Pinpoint the cell where the given text exists, returning its (x, y) midpoint coordinate. 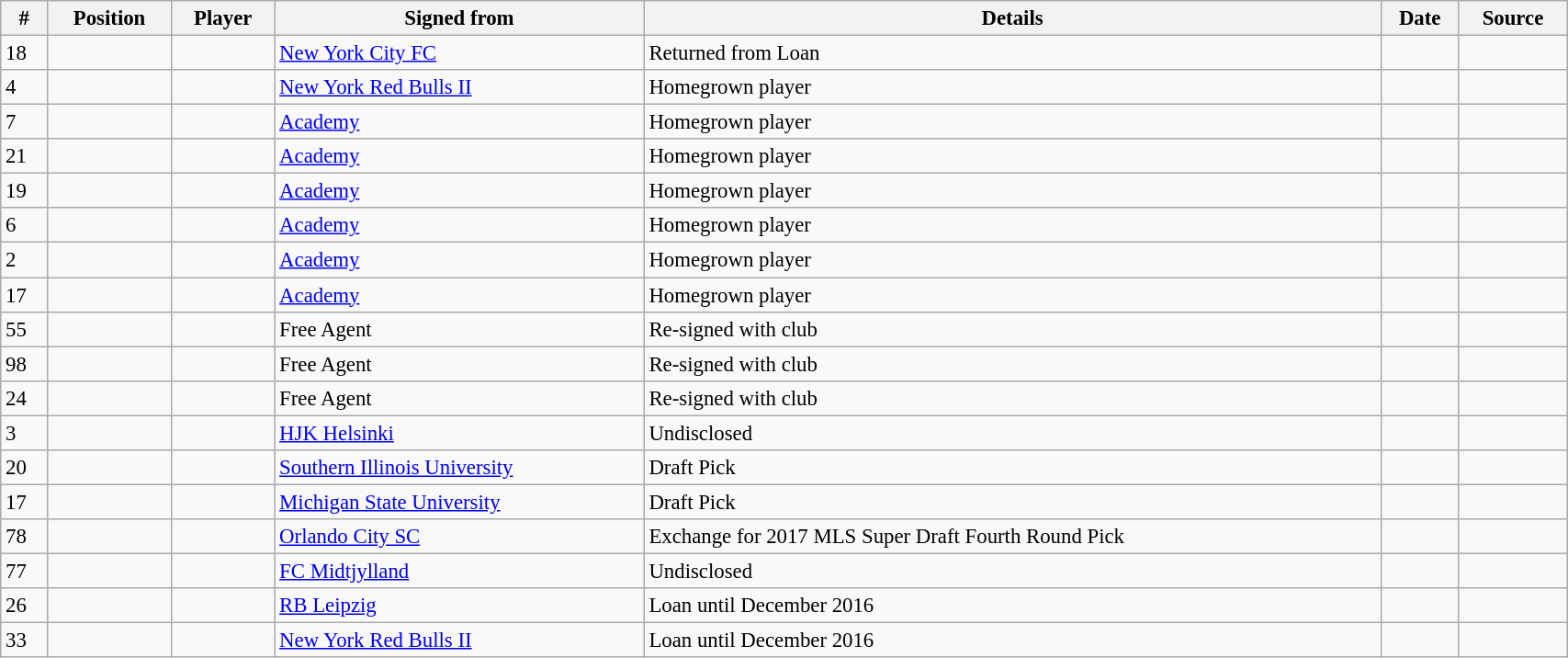
Details (1012, 18)
RB Leipzig (459, 606)
New York City FC (459, 53)
24 (24, 398)
Player (223, 18)
Date (1420, 18)
98 (24, 364)
FC Midtjylland (459, 571)
20 (24, 468)
21 (24, 156)
2 (24, 260)
Source (1512, 18)
7 (24, 122)
Signed from (459, 18)
Position (108, 18)
18 (24, 53)
33 (24, 641)
6 (24, 225)
3 (24, 433)
4 (24, 87)
26 (24, 606)
# (24, 18)
78 (24, 537)
HJK Helsinki (459, 433)
55 (24, 329)
Southern Illinois University (459, 468)
77 (24, 571)
Returned from Loan (1012, 53)
Orlando City SC (459, 537)
Exchange for 2017 MLS Super Draft Fourth Round Pick (1012, 537)
19 (24, 191)
Michigan State University (459, 502)
